Detect which cell encompasses the target text, then output its [x, y] center coordinate. 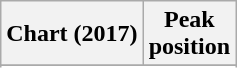
Chart (2017) [72, 34]
Peakposition [189, 34]
